Output the (X, Y) coordinate of the center of the cell containing the given text.  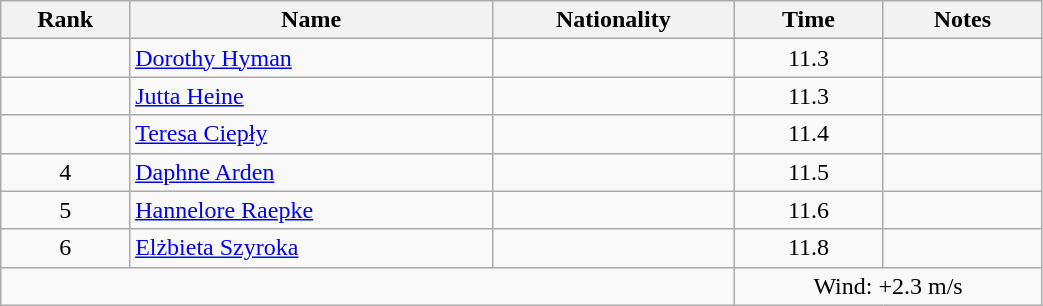
Rank (66, 20)
Teresa Ciepły (312, 134)
Dorothy Hyman (312, 58)
Notes (962, 20)
Hannelore Raepke (312, 210)
11.5 (808, 172)
11.4 (808, 134)
Wind: +2.3 m/s (888, 286)
11.6 (808, 210)
Daphne Arden (312, 172)
11.8 (808, 248)
6 (66, 248)
Jutta Heine (312, 96)
Elżbieta Szyroka (312, 248)
5 (66, 210)
Name (312, 20)
Nationality (614, 20)
4 (66, 172)
Time (808, 20)
